Provide the [x, y] coordinate of the cell's center where the given text is located.  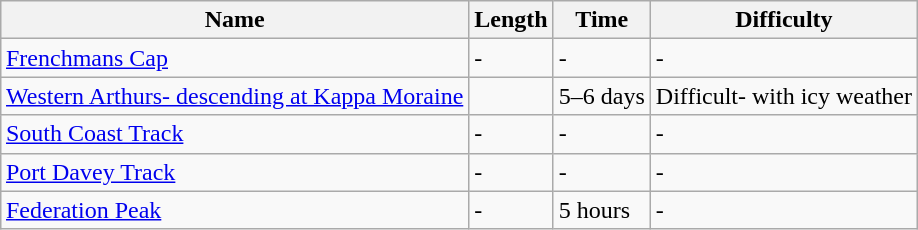
5–6 days [602, 96]
5 hours [602, 210]
Frenchmans Cap [234, 58]
Time [602, 20]
Length [511, 20]
Federation Peak [234, 210]
Name [234, 20]
South Coast Track [234, 134]
Western Arthurs- descending at Kappa Moraine [234, 96]
Difficult- with icy weather [784, 96]
Port Davey Track [234, 172]
Difficulty [784, 20]
